From the cell containing the given text, extract its center point as [x, y] coordinate. 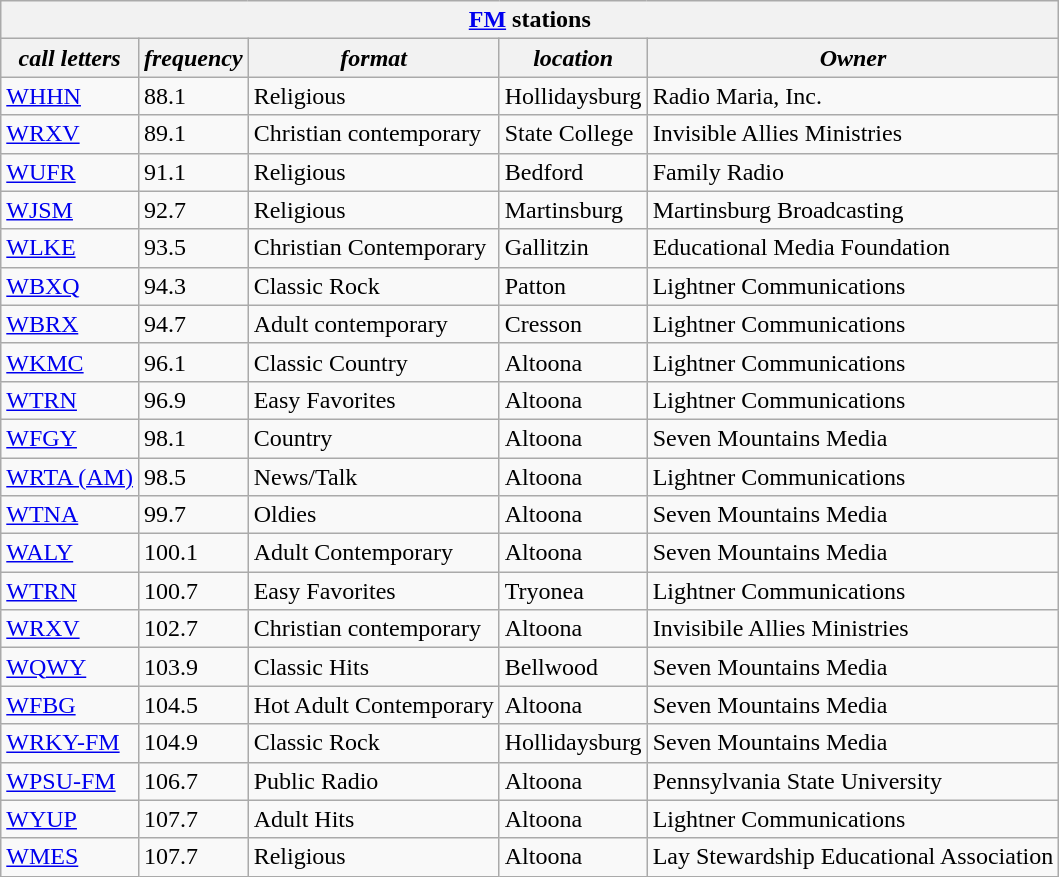
FM stations [530, 20]
WFGY [70, 438]
WTNA [70, 515]
Family Radio [853, 172]
93.5 [193, 248]
WYUP [70, 819]
WBXQ [70, 286]
94.7 [193, 324]
WRTA (AM) [70, 477]
92.7 [193, 210]
Lay Stewardship Educational Association [853, 857]
Invisible Allies Ministries [853, 134]
Gallitzin [573, 248]
89.1 [193, 134]
Classic Hits [374, 667]
Adult Hits [374, 819]
96.9 [193, 400]
Tryonea [573, 591]
96.1 [193, 362]
Pennsylvania State University [853, 781]
location [573, 58]
frequency [193, 58]
WRKY-FM [70, 743]
Bellwood [573, 667]
Bedford [573, 172]
106.7 [193, 781]
WPSU-FM [70, 781]
Educational Media Foundation [853, 248]
Classic Country [374, 362]
Adult Contemporary [374, 553]
104.5 [193, 705]
94.3 [193, 286]
100.1 [193, 553]
Public Radio [374, 781]
Hot Adult Contemporary [374, 705]
WQWY [70, 667]
WKMC [70, 362]
103.9 [193, 667]
Christian Contemporary [374, 248]
Invisibile Allies Ministries [853, 629]
Martinsburg [573, 210]
WFBG [70, 705]
98.5 [193, 477]
98.1 [193, 438]
News/Talk [374, 477]
Owner [853, 58]
104.9 [193, 743]
Cresson [573, 324]
Martinsburg Broadcasting [853, 210]
88.1 [193, 96]
WJSM [70, 210]
format [374, 58]
WMES [70, 857]
WALY [70, 553]
call letters [70, 58]
State College [573, 134]
WHHN [70, 96]
91.1 [193, 172]
WLKE [70, 248]
100.7 [193, 591]
102.7 [193, 629]
99.7 [193, 515]
WUFR [70, 172]
Country [374, 438]
Patton [573, 286]
Adult contemporary [374, 324]
Radio Maria, Inc. [853, 96]
Oldies [374, 515]
WBRX [70, 324]
